Locate the cell with the specified text and output its (x, y) center coordinate. 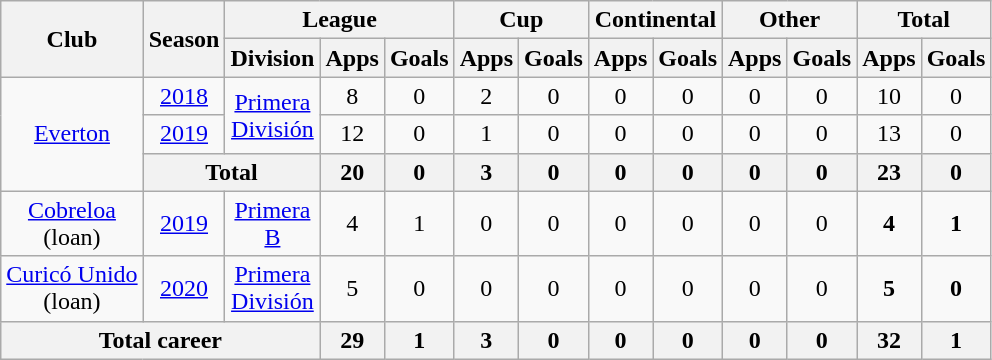
12 (352, 134)
Division (272, 58)
23 (889, 172)
Season (184, 39)
2018 (184, 96)
20 (352, 172)
8 (352, 96)
Continental (655, 20)
10 (889, 96)
Cobreloa(loan) (72, 224)
PrimeraB (272, 224)
League (340, 20)
29 (352, 340)
Curicó Unido(loan) (72, 288)
2 (486, 96)
Everton (72, 134)
Total career (160, 340)
32 (889, 340)
Other (790, 20)
Cup (521, 20)
13 (889, 134)
2020 (184, 288)
Club (72, 39)
